Find where the given text appears and provide that cell's center as (X, Y) coordinate. 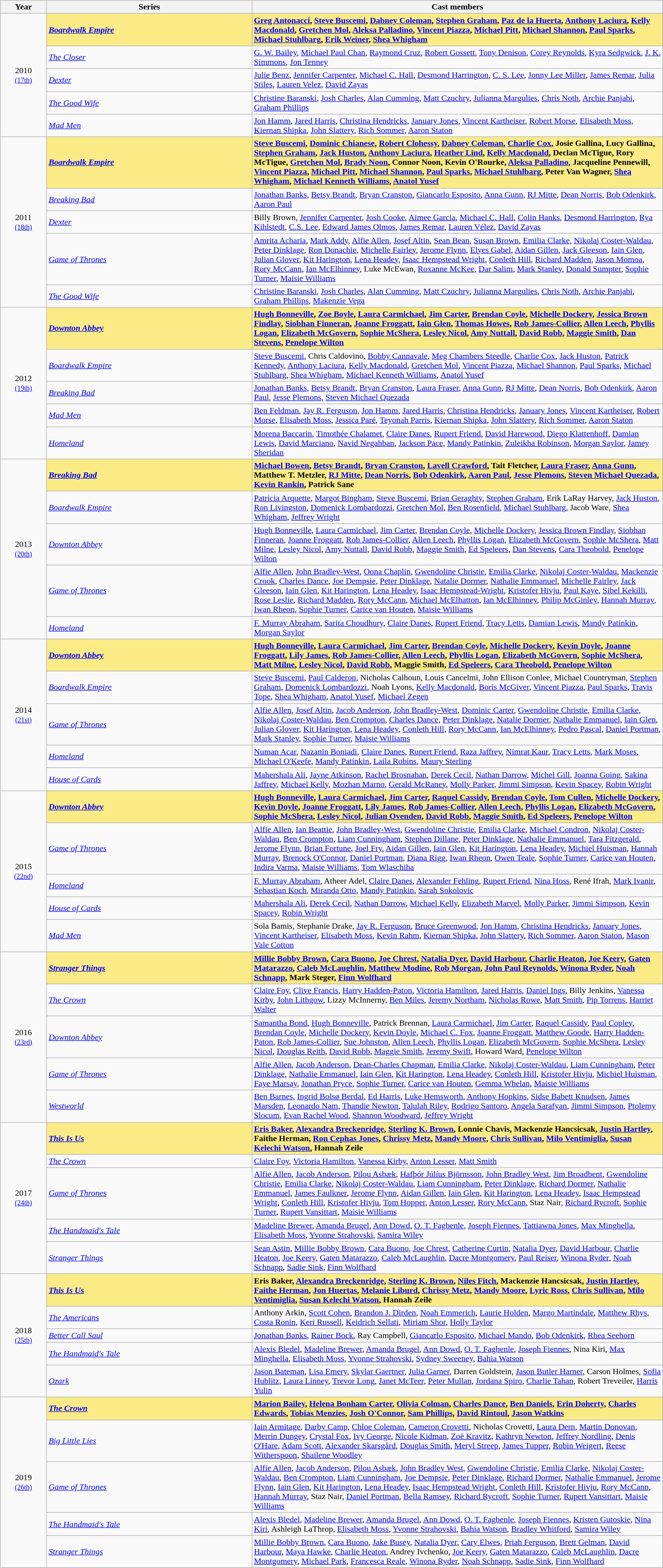
2012(19th) (24, 383)
Big Little Lies (149, 1441)
2015(22nd) (24, 871)
Westworld (149, 1106)
Better Call Saul (149, 1335)
Jonathan Banks, Betsy Brandt, Bryan Cranston, Giancarlo Esposito, Anna Gunn, RJ Mitte, Dean Norris, Bob Odenkirk, Aaron Paul (457, 199)
Series (149, 7)
2018(25th) (24, 1335)
2013(20th) (24, 549)
Mahershala Ali, Derek Cecil, Nathan Darrow, Michael Kelly, Elizabeth Marvel, Molly Parker, Jimmi Simpson, Kevin Spacey, Robin Wright (457, 908)
2010(17th) (24, 75)
2014(21st) (24, 715)
F. Murray Abraham, Sarita Choudhury, Claire Danes, Rupert Friend, Tracy Letts, Damian Lewis, Mandy Patinkin, Morgan Saylor (457, 628)
The Americans (149, 1317)
Christine Baranski, Josh Charles, Alan Cumming, Matt Czuchry, Julianna Margulies, Chris Noth, Archie Panjabi, Graham Phillips, Makenzie Vega (457, 296)
The Closer (149, 57)
Claire Foy, Victoria Hamilton, Vanessa Kirby, Anton Lesser, Matt Smith (457, 1161)
2019(26th) (24, 1482)
Ozark (149, 1381)
Christine Baranski, Josh Charles, Alan Cumming, Matt Czuchry, Julianna Margulies, Chris Noth, Archie Panjabi, Graham Phillips (457, 103)
2011(18th) (24, 222)
2017(24th) (24, 1198)
G. W. Bailey, Michael Paul Chan, Raymond Cruz, Robert Gossett, Tony Denison, Corey Reynolds, Kyra Sedgwick, J. K. Simmons, Jon Tenney (457, 57)
Year (24, 7)
2016(23rd) (24, 1037)
Cast members (457, 7)
Jonathan Banks, Rainer Bock, Ray Campbell, Giancarlo Esposito, Michael Mando, Bob Odenkirk, Rhea Seehorn (457, 1335)
